For the text-containing cell, return its midpoint in [X, Y] coordinate format. 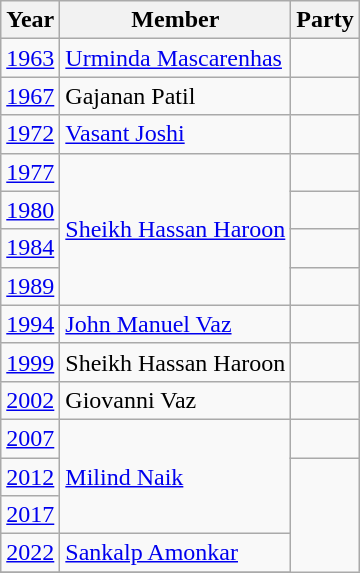
2017 [30, 515]
1994 [30, 324]
Milind Naik [176, 476]
2007 [30, 438]
1972 [30, 134]
Giovanni Vaz [176, 400]
2022 [30, 553]
Vasant Joshi [176, 134]
1989 [30, 286]
1963 [30, 58]
Gajanan Patil [176, 96]
Member [176, 20]
2002 [30, 400]
John Manuel Vaz [176, 324]
1999 [30, 362]
Sankalp Amonkar [176, 553]
1967 [30, 96]
2012 [30, 477]
Year [30, 20]
Party [325, 20]
1984 [30, 248]
1980 [30, 210]
Urminda Mascarenhas [176, 58]
1977 [30, 172]
